Capture the cell that displays the provided text and extract its [X, Y] central coordinate. 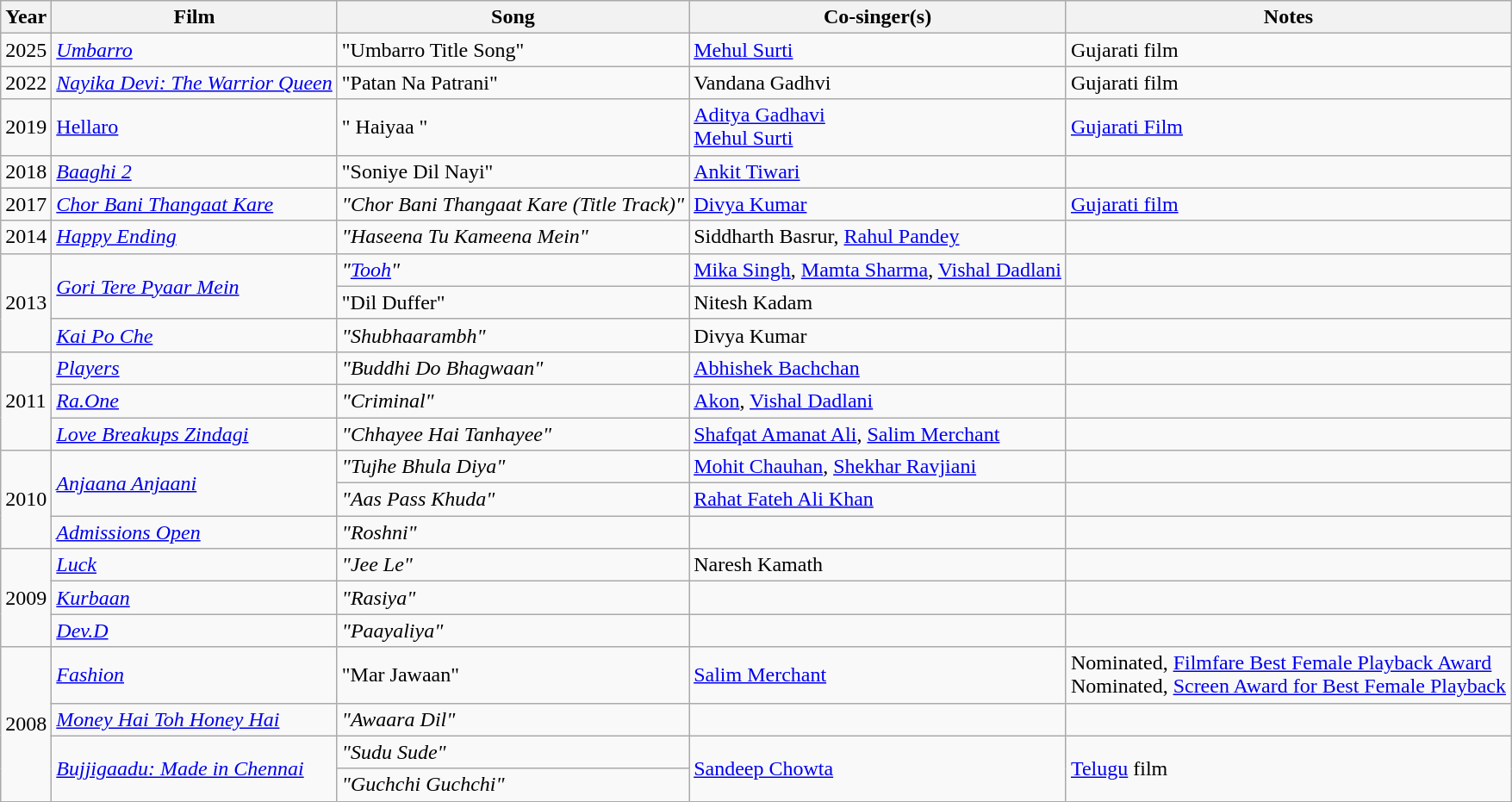
2008 [26, 724]
"Chor Bani Thangaat Kare (Title Track)" [513, 204]
"Jee Le" [513, 565]
2014 [26, 237]
Nominated, Filmfare Best Female Playback Award Nominated, Screen Award for Best Female Playback [1288, 675]
"Buddhi Do Bhagwaan" [513, 368]
Ra.One [195, 401]
Notes [1288, 17]
Song [513, 17]
"Guchchi Guchchi" [513, 785]
2017 [26, 204]
"Tooh" [513, 270]
Kai Po Che [195, 335]
Gujarati Film [1288, 127]
Chor Bani Thangaat Kare [195, 204]
"Roshni" [513, 532]
Akon, Vishal Dadlani [878, 401]
Mehul Surti [878, 50]
2009 [26, 598]
Mohit Chauhan, Shekhar Ravjiani [878, 467]
Sandeep Chowta [878, 768]
Gori Tere Pyaar Mein [195, 286]
Umbarro [195, 50]
"Awaara Dil" [513, 719]
Fashion [195, 675]
Nayika Devi: The Warrior Queen [195, 83]
Bujjigaadu: Made in Chennai [195, 768]
Rahat Fateh Ali Khan [878, 500]
Salim Merchant [878, 675]
Nitesh Kadam [878, 302]
Aditya GadhaviMehul Surti [878, 127]
Vandana Gadhvi [878, 83]
Dev.D [195, 631]
"Rasiya" [513, 598]
Abhishek Bachchan [878, 368]
"Aas Pass Khuda" [513, 500]
Luck [195, 565]
Naresh Kamath [878, 565]
2013 [26, 302]
Year [26, 17]
2019 [26, 127]
"Shubhaarambh" [513, 335]
Mika Singh, Mamta Sharma, Vishal Dadlani [878, 270]
2010 [26, 500]
Film [195, 17]
2018 [26, 171]
Ankit Tiwari [878, 171]
Siddharth Basrur, Rahul Pandey [878, 237]
"Umbarro Title Song" [513, 50]
Players [195, 368]
" Haiyaa " [513, 127]
Happy Ending [195, 237]
"Chhayee Hai Tanhayee" [513, 433]
2025 [26, 50]
2022 [26, 83]
Telugu film [1288, 768]
Kurbaan [195, 598]
Money Hai Toh Honey Hai [195, 719]
Hellaro [195, 127]
"Dil Duffer" [513, 302]
"Tujhe Bhula Diya" [513, 467]
"Paayaliya" [513, 631]
Shafqat Amanat Ali, Salim Merchant [878, 433]
Anjaana Anjaani [195, 483]
"Criminal" [513, 401]
Baaghi 2 [195, 171]
"Haseena Tu Kameena Mein" [513, 237]
"Mar Jawaan" [513, 675]
"Patan Na Patrani" [513, 83]
2011 [26, 401]
Love Breakups Zindagi [195, 433]
"Soniye Dil Nayi" [513, 171]
"Sudu Sude" [513, 752]
Admissions Open [195, 532]
Co-singer(s) [878, 17]
